Locate the cell with the specified text and output its (X, Y) center coordinate. 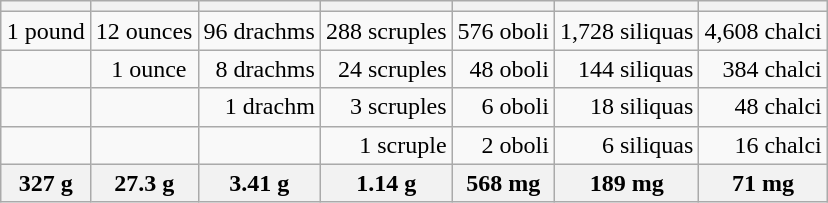
327 g (46, 183)
576 oboli (503, 31)
2 oboli (503, 145)
6 siliquas (626, 145)
4,608 chalci (763, 31)
288 scruples (386, 31)
3 scruples (386, 107)
12 ounces (144, 31)
96 drachms (259, 31)
189 mg (626, 183)
1 scruple (386, 145)
8 drachms (259, 69)
1 ounce (144, 69)
1 drachm (259, 107)
144 siliquas (626, 69)
16 chalci (763, 145)
3.41 g (259, 183)
71 mg (763, 183)
1.14 g (386, 183)
48 oboli (503, 69)
1,728 siliquas (626, 31)
27.3 g (144, 183)
48 chalci (763, 107)
568 mg (503, 183)
6 oboli (503, 107)
24 scruples (386, 69)
1 pound (46, 31)
18 siliquas (626, 107)
384 chalci (763, 69)
